Detect which cell encompasses the target text, then output its (X, Y) center coordinate. 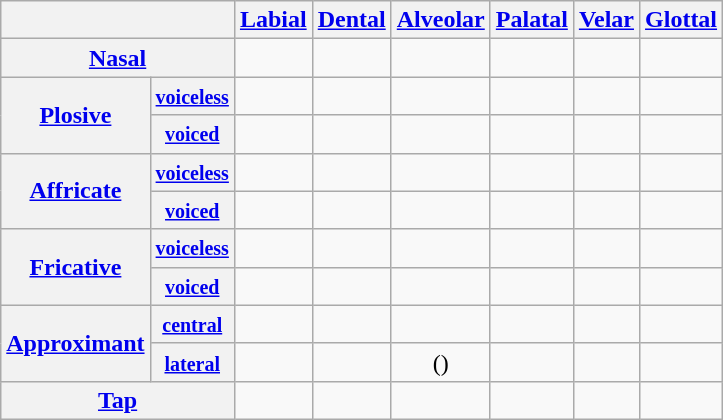
Velar (606, 20)
lateral (192, 362)
Plosive (76, 115)
Palatal (532, 20)
() (440, 362)
Nasal (118, 58)
Fricative (76, 267)
Approximant (76, 343)
Dental (352, 20)
Alveolar (440, 20)
Labial (273, 20)
Tap (118, 400)
central (192, 324)
Affricate (76, 191)
Glottal (682, 20)
